Extract the (x, y) coordinate from the center of the cell holding the provided text.  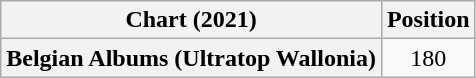
180 (428, 58)
Belgian Albums (Ultratop Wallonia) (192, 58)
Chart (2021) (192, 20)
Position (428, 20)
